Determine the [x, y] coordinate at the center of the cell enclosing the given text.  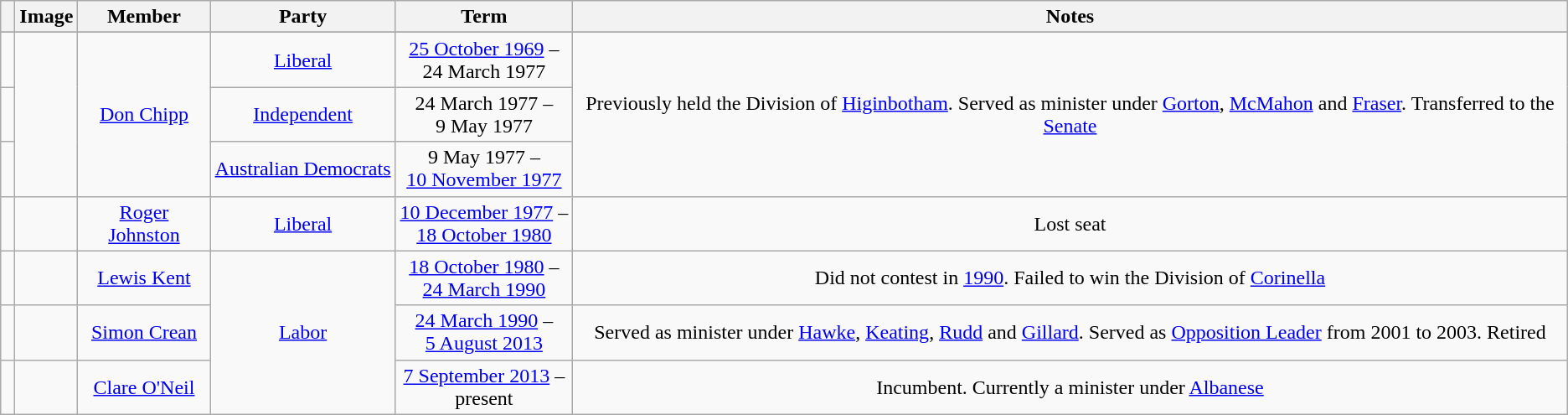
Independent [303, 114]
24 March 1990 –5 August 2013 [484, 332]
Member [144, 17]
Roger Johnston [144, 223]
Previously held the Division of Higinbotham. Served as minister under Gorton, McMahon and Fraser. Transferred to the Senate [1070, 114]
10 December 1977 –18 October 1980 [484, 223]
Clare O'Neil [144, 387]
7 September 2013 –present [484, 387]
Australian Democrats [303, 169]
Did not contest in 1990. Failed to win the Division of Corinella [1070, 278]
Notes [1070, 17]
Image [47, 17]
25 October 1969 –24 March 1977 [484, 60]
Simon Crean [144, 332]
Lost seat [1070, 223]
Served as minister under Hawke, Keating, Rudd and Gillard. Served as Opposition Leader from 2001 to 2003. Retired [1070, 332]
Don Chipp [144, 114]
Lewis Kent [144, 278]
Term [484, 17]
18 October 1980 –24 March 1990 [484, 278]
9 May 1977 –10 November 1977 [484, 169]
24 March 1977 –9 May 1977 [484, 114]
Party [303, 17]
Incumbent. Currently a minister under Albanese [1070, 387]
Labor [303, 332]
